Determine the (x, y) coordinate at the center of the cell enclosing the given text.  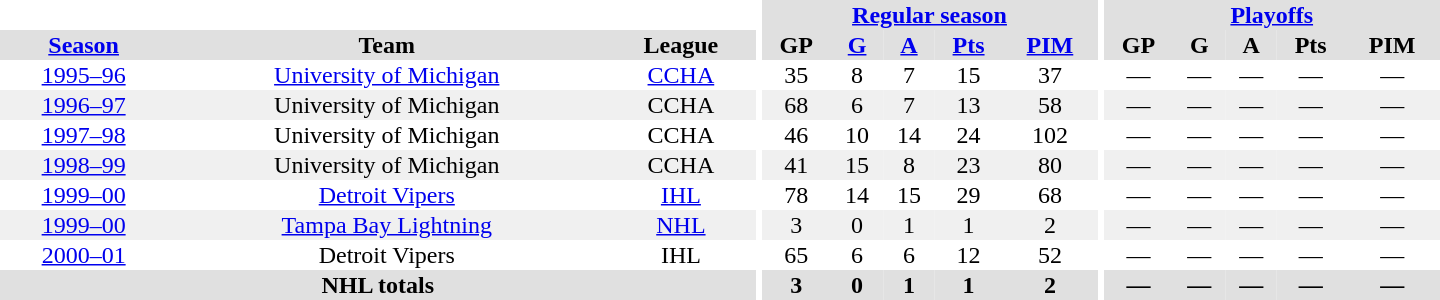
41 (796, 165)
12 (968, 255)
2000–01 (84, 255)
29 (968, 195)
78 (796, 195)
1996–97 (84, 105)
46 (796, 135)
13 (968, 105)
Tampa Bay Lightning (386, 225)
52 (1050, 255)
1995–96 (84, 75)
37 (1050, 75)
1997–98 (84, 135)
1998–99 (84, 165)
NHL (680, 225)
10 (857, 135)
35 (796, 75)
Regular season (929, 15)
80 (1050, 165)
102 (1050, 135)
League (680, 45)
58 (1050, 105)
23 (968, 165)
65 (796, 255)
Playoffs (1272, 15)
Team (386, 45)
24 (968, 135)
Season (84, 45)
NHL totals (378, 285)
